Search for the cell housing the specified text and yield its [X, Y] center coordinate. 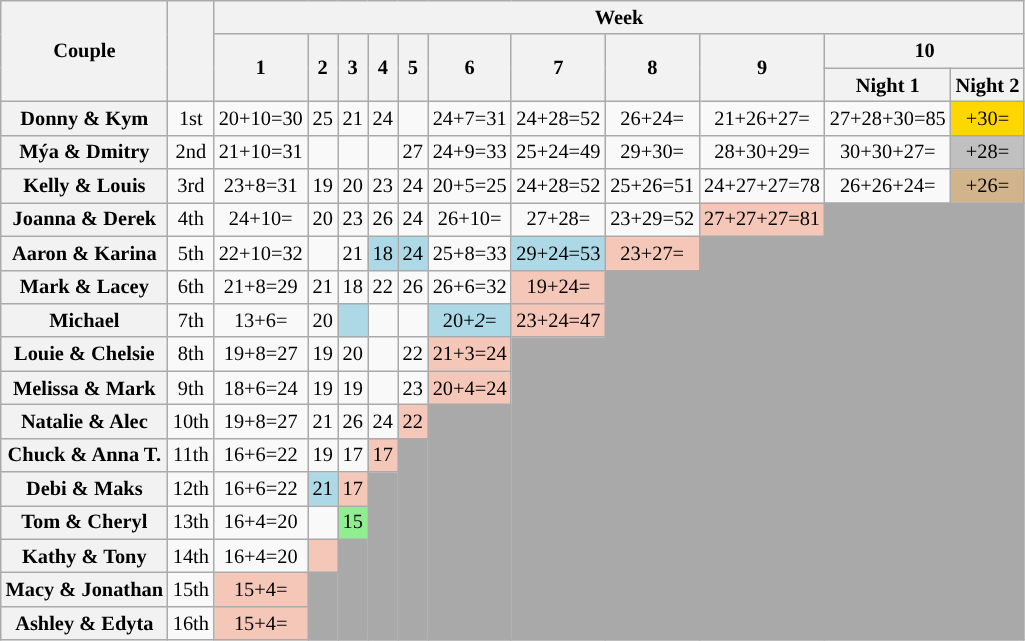
Night 1 [888, 85]
24+9=33 [470, 152]
21+3=24 [470, 354]
Couple [84, 50]
13th [191, 522]
Debi & Maks [84, 489]
19+24= [558, 287]
+30= [988, 118]
Donny & Kym [84, 118]
10th [191, 421]
1st [191, 118]
1 [261, 68]
Kathy & Tony [84, 556]
28+30+29= [762, 152]
21+10=31 [261, 152]
2 [323, 68]
27+27+27=81 [762, 219]
20+10=30 [261, 118]
24+10= [261, 219]
29+30= [652, 152]
Melissa & Mark [84, 388]
15 [353, 522]
+28= [988, 152]
8 [652, 68]
29+24=53 [558, 253]
Macy & Jonathan [84, 589]
9 [762, 68]
16th [191, 623]
23+8=31 [261, 186]
Michael [84, 320]
Ashley & Edyta [84, 623]
+26= [988, 186]
9th [191, 388]
26+10= [470, 219]
15th [191, 589]
14th [191, 556]
27 [413, 152]
22+10=32 [261, 253]
26+24= [652, 118]
5 [413, 68]
18+6=24 [261, 388]
8th [191, 354]
Louie & Chelsie [84, 354]
5th [191, 253]
13+6= [261, 320]
27+28+30=85 [888, 118]
20+5=25 [470, 186]
Week [619, 17]
7 [558, 68]
30+30+27= [888, 152]
26+26+24= [888, 186]
4th [191, 219]
10 [924, 51]
7th [191, 320]
25+26=51 [652, 186]
23+24=47 [558, 320]
20+2= [470, 320]
25 [323, 118]
Tom & Cheryl [84, 522]
6th [191, 287]
3rd [191, 186]
2nd [191, 152]
24+27+27=78 [762, 186]
11th [191, 455]
6 [470, 68]
Mark & Lacey [84, 287]
Mýa & Dmitry [84, 152]
12th [191, 489]
Chuck & Anna T. [84, 455]
21+8=29 [261, 287]
25+24=49 [558, 152]
23+29=52 [652, 219]
4 [383, 68]
Joanna & Derek [84, 219]
3 [353, 68]
25+8=33 [470, 253]
Kelly & Louis [84, 186]
26+6=32 [470, 287]
24+7=31 [470, 118]
21+26+27= [762, 118]
23+27= [652, 253]
27+28= [558, 219]
Night 2 [988, 85]
Natalie & Alec [84, 421]
20+4=24 [470, 388]
Aaron & Karina [84, 253]
